For the text-containing cell, return its midpoint in (X, Y) coordinate format. 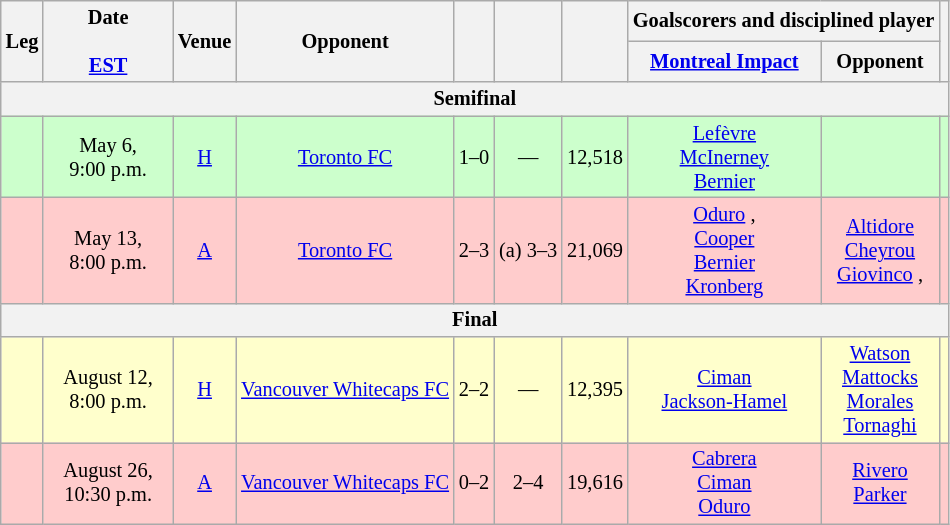
Leg (22, 41)
DateEST (108, 41)
Cabrera Ciman Oduro (724, 483)
Semifinal (475, 99)
Oduro , Cooper Bernier Kronberg (724, 250)
August 12, 8:00 p.m. (108, 390)
Lefèvre McInerney Bernier (724, 157)
12,395 (595, 390)
Montreal Impact (724, 62)
0–2 (474, 483)
May 6, 9:00 p.m. (108, 157)
Watson Mattocks Morales Tornaghi (880, 390)
1–0 (474, 157)
2–2 (474, 390)
Rivero Parker (880, 483)
Final (475, 320)
Venue (204, 41)
Goalscorers and disciplined player (784, 20)
(a) 3–3 (528, 250)
Altidore Cheyrou Giovinco , (880, 250)
August 26, 10:30 p.m. (108, 483)
12,518 (595, 157)
May 13, 8:00 p.m. (108, 250)
21,069 (595, 250)
Ciman Jackson-Hamel (724, 390)
2–4 (528, 483)
2–3 (474, 250)
19,616 (595, 483)
